Identify which cell holds the provided text, then report its (X, Y) central coordinate. 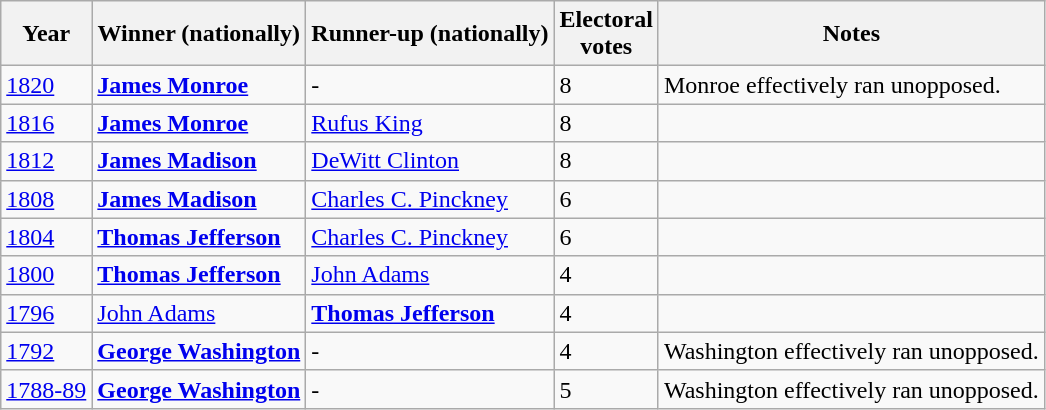
1808 (46, 199)
Year (46, 34)
Notes (851, 34)
Rufus King (430, 123)
Runner-up (nationally) (430, 34)
1812 (46, 161)
1820 (46, 85)
1788-89 (46, 389)
1804 (46, 237)
1796 (46, 313)
Electoralvotes (606, 34)
DeWitt Clinton (430, 161)
1816 (46, 123)
1792 (46, 351)
5 (606, 389)
Monroe effectively ran unopposed. (851, 85)
Winner (nationally) (199, 34)
1800 (46, 275)
